Find where the given text appears and provide that cell's center as (x, y) coordinate. 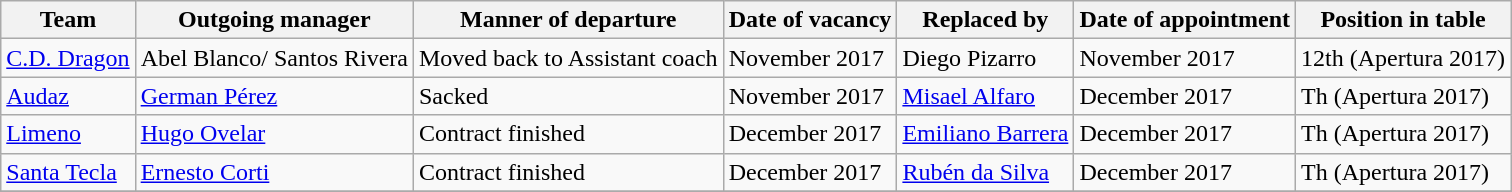
Limeno (68, 134)
12th (Apertura 2017) (1404, 58)
Rubén da Silva (986, 172)
Outgoing manager (274, 20)
Position in table (1404, 20)
C.D. Dragon (68, 58)
Ernesto Corti (274, 172)
Diego Pizarro (986, 58)
Santa Tecla (68, 172)
Misael Alfaro (986, 96)
German Pérez (274, 96)
Manner of departure (568, 20)
Moved back to Assistant coach (568, 58)
Date of appointment (1185, 20)
Emiliano Barrera (986, 134)
Hugo Ovelar (274, 134)
Audaz (68, 96)
Replaced by (986, 20)
Sacked (568, 96)
Abel Blanco/ Santos Rivera (274, 58)
Date of vacancy (810, 20)
Team (68, 20)
